Return [X, Y] of the center of cell containing provided text 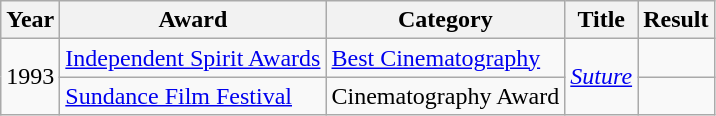
Sundance Film Festival [193, 96]
Title [602, 20]
1993 [30, 77]
Cinematography Award [446, 96]
Year [30, 20]
Suture [602, 77]
Award [193, 20]
Best Cinematography [446, 58]
Result [676, 20]
Category [446, 20]
Independent Spirit Awards [193, 58]
